For the text-containing cell, return its midpoint in (X, Y) coordinate format. 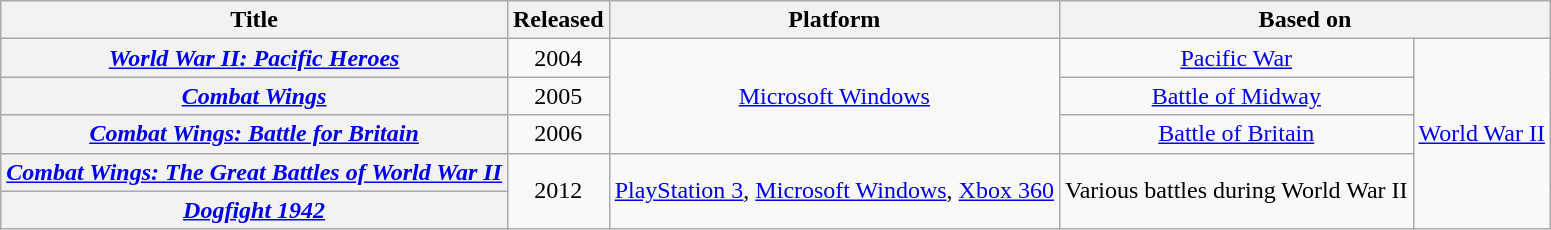
Combat Wings (254, 96)
2012 (558, 191)
Title (254, 20)
Battle of Britain (1236, 134)
Pacific War (1236, 58)
Combat Wings: Battle for Britain (254, 134)
2005 (558, 96)
Released (558, 20)
PlayStation 3, Microsoft Windows, Xbox 360 (834, 191)
2006 (558, 134)
Based on (1304, 20)
Microsoft Windows (834, 96)
Various battles during World War II (1236, 191)
2004 (558, 58)
Combat Wings: The Great Battles of World War II (254, 172)
World War II (1482, 134)
Platform (834, 20)
World War II: Pacific Heroes (254, 58)
Dogfight 1942 (254, 210)
Battle of Midway (1236, 96)
